Provide the (X, Y) coordinate of the cell's center where the given text is located.  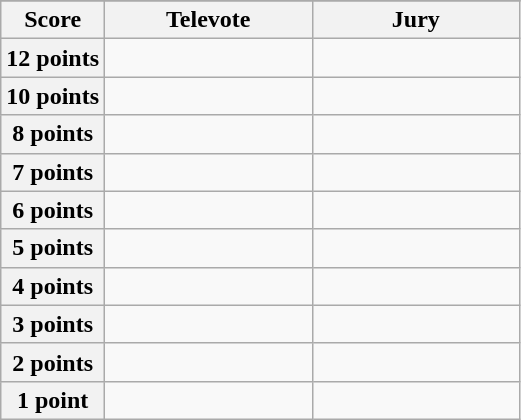
2 points (53, 362)
1 point (53, 400)
3 points (53, 324)
6 points (53, 210)
Jury (416, 20)
4 points (53, 286)
5 points (53, 248)
10 points (53, 96)
12 points (53, 58)
7 points (53, 172)
8 points (53, 134)
Televote (209, 20)
Score (53, 20)
